Capture the cell that displays the provided text and extract its (X, Y) central coordinate. 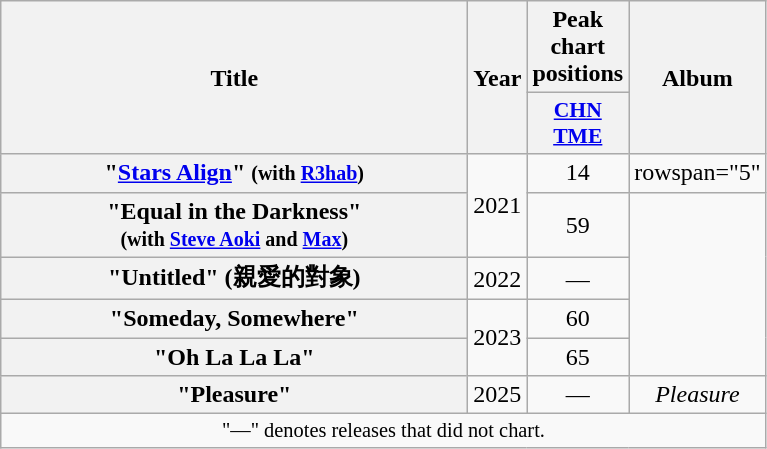
2023 (498, 338)
"Stars Align" (with R3hab) (234, 173)
2021 (498, 206)
"Pleasure" (234, 395)
65 (578, 357)
"Someday, Somewhere" (234, 319)
CHNTME (578, 124)
Title (234, 78)
59 (578, 224)
2022 (498, 278)
60 (578, 319)
2025 (498, 395)
"—" denotes releases that did not chart. (384, 431)
Pleasure (698, 395)
14 (578, 173)
rowspan="5" (698, 173)
Peak chart positions (578, 47)
Year (498, 78)
"Oh La La La" (234, 357)
"Untitled" (親愛的對象) (234, 278)
Album (698, 78)
"Equal in the Darkness"(with Steve Aoki and Max) (234, 224)
